Output the [x, y] coordinate of the center of the cell containing the given text.  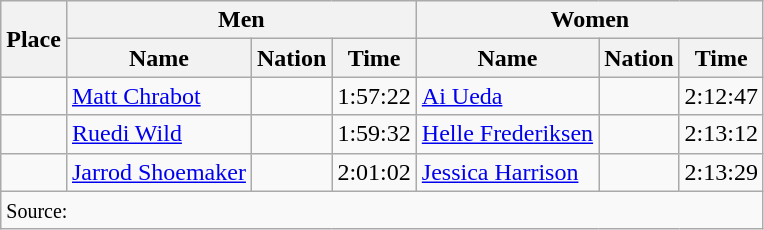
Place [34, 39]
1:57:22 [374, 96]
Jarrod Shoemaker [158, 172]
Matt Chrabot [158, 96]
Women [590, 20]
Helle Frederiksen [507, 134]
2:01:02 [374, 172]
2:13:12 [721, 134]
Ai Ueda [507, 96]
Men [241, 20]
2:12:47 [721, 96]
Jessica Harrison [507, 172]
1:59:32 [374, 134]
Ruedi Wild [158, 134]
Source: [382, 210]
2:13:29 [721, 172]
